Detect which cell encompasses the target text, then output its [X, Y] center coordinate. 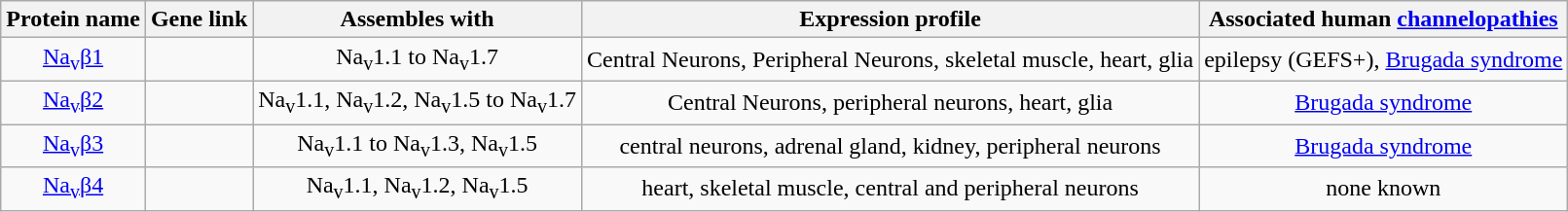
Nav1.1 to Nav1.7 [418, 59]
Associated human channelopathies [1384, 19]
Protein name [74, 19]
Nav1.1 to Nav1.3, Nav1.5 [418, 146]
Central Neurons, Peripheral Neurons, skeletal muscle, heart, glia [890, 59]
Assembles with [418, 19]
Navβ3 [74, 146]
epilepsy (GEFS+), Brugada syndrome [1384, 59]
heart, skeletal muscle, central and peripheral neurons [890, 189]
Expression profile [890, 19]
Navβ1 [74, 59]
Navβ4 [74, 189]
Nav1.1, Nav1.2, Nav1.5 [418, 189]
Central Neurons, peripheral neurons, heart, glia [890, 102]
central neurons, adrenal gland, kidney, peripheral neurons [890, 146]
Nav1.1, Nav1.2, Nav1.5 to Nav1.7 [418, 102]
Gene link [199, 19]
none known [1384, 189]
Navβ2 [74, 102]
